Provide the [X, Y] coordinate of the cell's center where the given text is located.  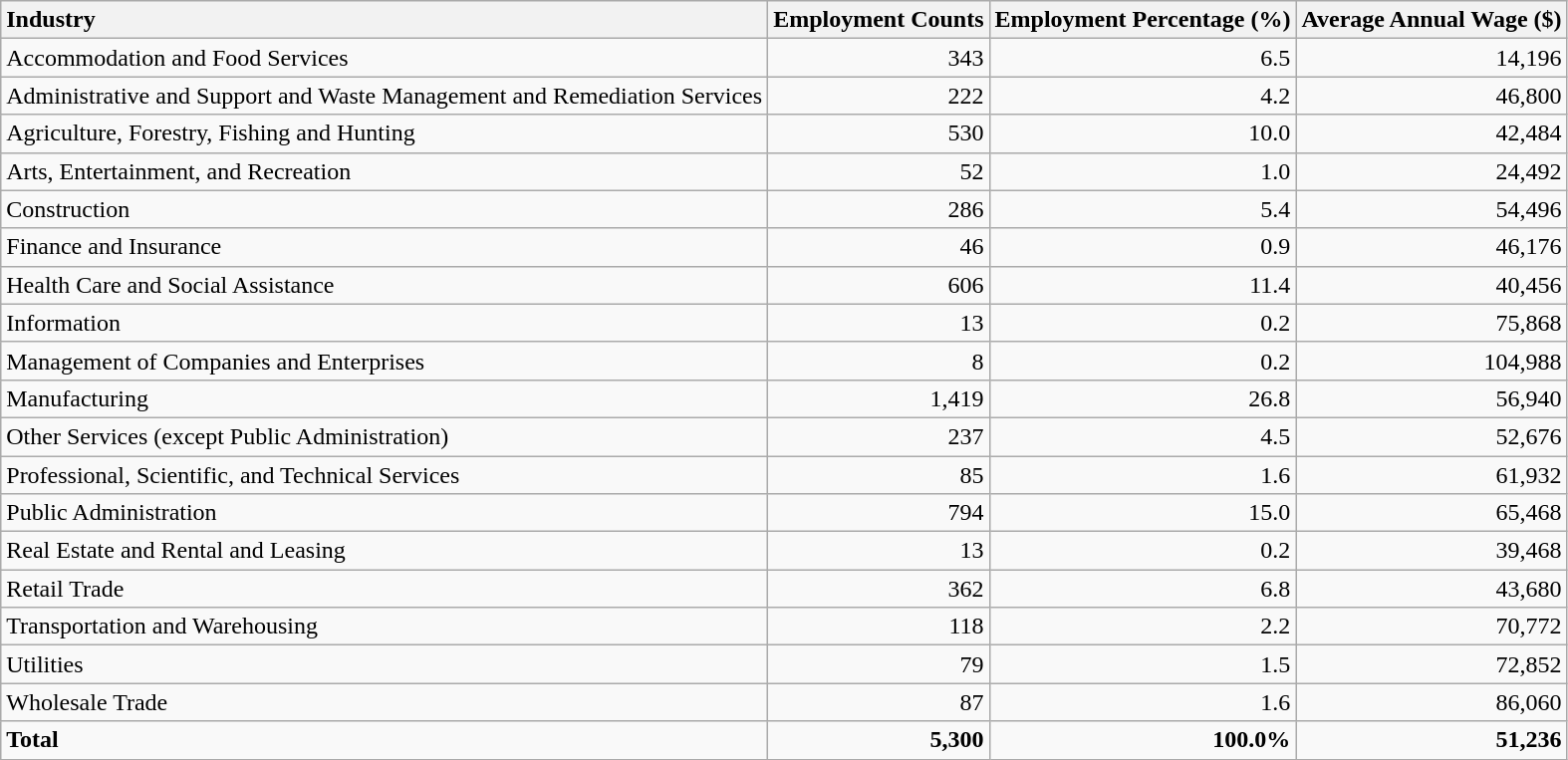
286 [879, 209]
Employment Counts [879, 20]
Information [385, 323]
1.5 [1143, 664]
79 [879, 664]
72,852 [1432, 664]
54,496 [1432, 209]
Industry [385, 20]
46,176 [1432, 247]
1,419 [879, 398]
87 [879, 702]
104,988 [1432, 361]
42,484 [1432, 133]
343 [879, 58]
Arts, Entertainment, and Recreation [385, 171]
61,932 [1432, 475]
Professional, Scientific, and Technical Services [385, 475]
794 [879, 513]
Accommodation and Food Services [385, 58]
Average Annual Wage ($) [1432, 20]
86,060 [1432, 702]
46 [879, 247]
Wholesale Trade [385, 702]
Employment Percentage (%) [1143, 20]
11.4 [1143, 285]
10.0 [1143, 133]
530 [879, 133]
51,236 [1432, 740]
Retail Trade [385, 589]
52,676 [1432, 436]
70,772 [1432, 627]
100.0% [1143, 740]
6.8 [1143, 589]
118 [879, 627]
4.5 [1143, 436]
2.2 [1143, 627]
75,868 [1432, 323]
4.2 [1143, 96]
8 [879, 361]
0.9 [1143, 247]
Utilities [385, 664]
6.5 [1143, 58]
606 [879, 285]
237 [879, 436]
Real Estate and Rental and Leasing [385, 551]
Manufacturing [385, 398]
Transportation and Warehousing [385, 627]
39,468 [1432, 551]
15.0 [1143, 513]
14,196 [1432, 58]
Agriculture, Forestry, Fishing and Hunting [385, 133]
85 [879, 475]
43,680 [1432, 589]
Health Care and Social Assistance [385, 285]
Construction [385, 209]
Management of Companies and Enterprises [385, 361]
26.8 [1143, 398]
Finance and Insurance [385, 247]
Other Services (except Public Administration) [385, 436]
56,940 [1432, 398]
Administrative and Support and Waste Management and Remediation Services [385, 96]
5,300 [879, 740]
52 [879, 171]
46,800 [1432, 96]
362 [879, 589]
5.4 [1143, 209]
24,492 [1432, 171]
Public Administration [385, 513]
40,456 [1432, 285]
222 [879, 96]
65,468 [1432, 513]
Total [385, 740]
1.0 [1143, 171]
